From the cell containing the given text, extract its center point as [X, Y] coordinate. 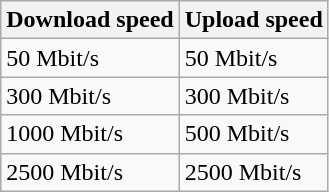
500 Mbit/s [254, 134]
Download speed [90, 20]
1000 Mbit/s [90, 134]
Upload speed [254, 20]
